Capture the cell that displays the provided text and extract its [x, y] central coordinate. 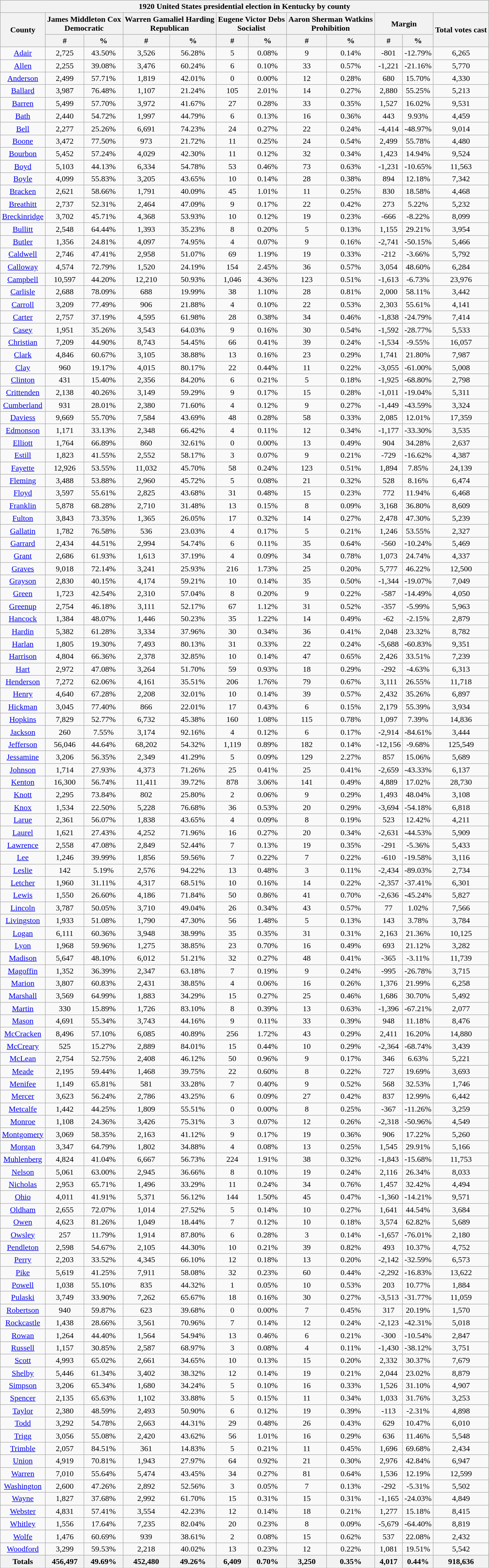
Franklin [23, 506]
21.80% [418, 355]
65.34% [104, 1386]
4,574 [65, 267]
31.48% [193, 506]
21.72% [193, 141]
78.09% [104, 292]
53.88% [104, 481]
61.34% [104, 1373]
Edmonson [23, 430]
Anderson [23, 78]
2,349 [146, 757]
44.40% [104, 1335]
1920 United States presidential election in Kentucky by county [244, 7]
3,105 [146, 355]
11.79% [104, 1235]
Bath [23, 116]
1,107 [146, 91]
693 [388, 945]
2,057 [65, 1448]
Bracken [23, 192]
57.24% [104, 154]
-9.68% [418, 744]
56.35% [104, 757]
1.12% [267, 606]
2,576 [146, 870]
2,621 [65, 192]
3,472 [65, 141]
3,108 [461, 795]
1,556 [65, 1524]
7,493 [146, 644]
56,046 [65, 744]
Hart [23, 669]
Greenup [23, 606]
Mason [23, 1021]
64 [232, 1461]
27.93% [104, 770]
-1,396 [388, 1009]
452,480 [146, 1561]
-1,430 [388, 1348]
4,468 [461, 192]
3,535 [461, 430]
Jessamine [23, 757]
3,444 [461, 732]
2,464 [146, 204]
-28.77% [418, 330]
1,809 [146, 1109]
5,619 [65, 1272]
2,830 [65, 581]
55.83% [104, 179]
50.90% [193, 1411]
Gallatin [23, 531]
87.80% [193, 1235]
37.96% [193, 631]
1,352 [65, 971]
55.34% [104, 1021]
35.23% [193, 229]
4,804 [65, 657]
81 [307, 1474]
4,161 [146, 682]
9,669 [65, 418]
57.04% [193, 594]
Knox [23, 807]
7.55% [104, 732]
-76.01% [418, 1235]
McLean [23, 1059]
40.26% [104, 393]
1,680 [146, 1386]
43.69% [193, 418]
Knott [23, 795]
11,059 [461, 1298]
1,805 [65, 644]
5,499 [65, 103]
14.83% [193, 1448]
74.95% [193, 242]
44.16% [193, 1021]
2,879 [461, 619]
73.35% [104, 518]
26.05% [193, 518]
40.09% [193, 192]
Lincoln [23, 908]
45.72% [193, 481]
1,933 [65, 920]
Webster [23, 1511]
44.30% [193, 1247]
56.28% [193, 53]
43.62% [193, 1436]
0.82% [351, 1247]
143 [388, 920]
68.97% [193, 1348]
1,155 [388, 229]
Jefferson [23, 744]
-1,843 [388, 1159]
1,819 [146, 78]
7,235 [146, 1524]
6,258 [461, 983]
Eugene Victor DebsSocialist [252, 24]
0.67% [351, 682]
2,945 [146, 1172]
54.67% [104, 1247]
2,361 [65, 820]
4,480 [461, 141]
2,179 [388, 707]
Mercer [23, 1096]
4,141 [461, 304]
1.91% [267, 1159]
19.51% [418, 1549]
9.93% [418, 116]
-2,123 [388, 1323]
Nicholas [23, 1185]
9,351 [461, 644]
37.68% [104, 1499]
2,798 [461, 380]
55.25% [418, 91]
5,382 [65, 631]
1,570 [461, 1310]
4,029 [146, 154]
Crittenden [23, 393]
Perry [23, 1260]
1,790 [146, 920]
-212 [388, 254]
443 [388, 116]
4,824 [65, 1159]
Simpson [23, 1386]
6,691 [146, 128]
47.26% [104, 1486]
5,221 [461, 1059]
1,838 [146, 820]
1,894 [388, 468]
4,373 [146, 770]
1,073 [388, 556]
27.52% [193, 1210]
94.22% [193, 870]
Hancock [23, 619]
58.17% [193, 455]
0.89% [267, 744]
7,010 [65, 1474]
-2.31% [418, 1411]
64.03% [193, 330]
36.39% [104, 971]
3,442 [461, 292]
42.84% [418, 1461]
-113 [388, 1411]
6,468 [461, 493]
59.96% [104, 945]
Estill [23, 455]
1,526 [388, 1386]
56.12% [193, 1197]
-10.24% [418, 543]
27.43% [104, 833]
3,574 [388, 1222]
Lewis [23, 895]
39.08% [104, 66]
8,033 [461, 1172]
6,085 [146, 1034]
-5.36% [418, 845]
47.41% [104, 254]
12.01% [418, 418]
-1,344 [388, 581]
65.02% [104, 1360]
60.36% [104, 933]
18.44% [193, 1222]
-15.68% [418, 1159]
4,330 [461, 78]
2,411 [388, 1034]
-33.30% [418, 430]
Owsley [23, 1235]
43.25% [193, 1096]
-2,357 [388, 883]
1,496 [146, 1185]
70.96% [193, 1323]
30.70% [418, 996]
860 [146, 443]
55.78% [418, 141]
2,972 [65, 669]
4,174 [146, 581]
65.63% [104, 1398]
-21.16% [418, 66]
2,138 [65, 393]
5,469 [461, 543]
80.13% [193, 644]
59.53% [104, 1549]
5,770 [461, 66]
24.81% [104, 242]
44.32% [193, 1285]
32.42% [418, 1185]
51.08% [104, 920]
11,032 [146, 468]
2,203 [65, 1260]
-2,631 [388, 833]
74.23% [193, 128]
52.77% [104, 719]
53 [232, 166]
154 [232, 267]
1,038 [65, 1285]
-2,318 [388, 1122]
456,497 [65, 1561]
537 [388, 1536]
-4.63% [418, 669]
15.18% [418, 1511]
346 [388, 1059]
Menifee [23, 1084]
Lee [23, 858]
2,347 [146, 971]
Aaron Sherman WatkinsProhibition [331, 24]
29 [232, 1423]
22.08% [418, 1536]
25.80% [193, 795]
24.36% [104, 1122]
-666 [388, 217]
Henry [23, 694]
1,564 [146, 1335]
73 [307, 166]
3,693 [461, 1071]
84.20% [193, 380]
77.49% [104, 304]
-19.07% [418, 581]
4,595 [146, 317]
224 [232, 1159]
2,440 [65, 116]
-587 [388, 594]
19.69% [418, 1071]
58.66% [104, 192]
1,536 [388, 1474]
835 [146, 1285]
Carroll [23, 304]
1,723 [65, 594]
-2,142 [388, 1260]
-1,011 [388, 393]
65.67% [193, 1298]
14,880 [461, 1034]
4,050 [461, 594]
3,282 [461, 945]
49.26% [193, 1561]
James Middleton CoxDemocratic [84, 24]
Allen [23, 66]
Garrard [23, 543]
1,746 [461, 1084]
72.14% [104, 568]
206 [232, 682]
68.51% [193, 883]
0.60% [267, 1071]
5,433 [461, 845]
3,843 [65, 518]
-16.62% [418, 455]
8,099 [461, 217]
20.19% [418, 1310]
23,976 [461, 279]
72.79% [104, 267]
1,914 [146, 1235]
71.60% [193, 405]
21.99% [418, 983]
12,210 [146, 279]
14,836 [461, 719]
-32.59% [418, 1260]
41.55% [104, 455]
2,048 [388, 631]
-62 [388, 619]
14.94% [418, 154]
Pike [23, 1272]
80.17% [193, 368]
44.90% [104, 342]
33.52% [104, 1260]
-45.24% [418, 895]
-2,292 [388, 1272]
54.32% [193, 744]
50.93% [193, 279]
1,823 [65, 455]
18.58% [418, 192]
59.56% [193, 858]
62.82% [418, 1222]
Harrison [23, 657]
3,488 [65, 481]
63.00% [104, 1172]
Adair [23, 53]
36.66% [193, 1172]
3,710 [146, 908]
-8.22% [418, 217]
1,960 [65, 883]
1.02% [418, 908]
2,889 [146, 1046]
Grayson [23, 581]
40.02% [193, 1549]
2,637 [461, 443]
31.10% [418, 1386]
-12,156 [388, 744]
28.66% [104, 1323]
10.77% [418, 1285]
84.51% [104, 1448]
Ohio [23, 1197]
931 [65, 405]
1,550 [65, 895]
3,476 [146, 66]
76.48% [104, 91]
61.93% [104, 556]
12,599 [461, 1474]
2,195 [65, 1071]
904 [388, 443]
45.71% [104, 217]
9,014 [461, 128]
43.50% [104, 53]
11,753 [461, 1159]
5,452 [65, 154]
-50.96% [418, 1122]
1.19% [267, 254]
48.59% [104, 1411]
-4,414 [388, 128]
71.96% [193, 833]
3,334 [146, 631]
-11.26% [418, 1109]
2,295 [65, 795]
-12.79% [418, 53]
Livingston [23, 920]
-1,534 [388, 342]
Ballard [23, 91]
5,311 [461, 393]
2,327 [461, 531]
3,069 [65, 1134]
Magoffin [23, 971]
65.81% [104, 1084]
-68.80% [418, 380]
82.04% [193, 1524]
5,232 [461, 204]
3,597 [65, 493]
1,108 [65, 1122]
-37.41% [418, 883]
2,737 [65, 204]
34.65% [193, 1360]
1,081 [388, 1549]
7,049 [461, 581]
Letcher [23, 883]
4,623 [65, 1222]
4,317 [146, 883]
21.36% [418, 933]
857 [388, 757]
Muhlenberg [23, 1159]
-3,513 [388, 1298]
-729 [388, 455]
1,943 [146, 1461]
50.05% [104, 908]
3,569 [65, 996]
4,387 [461, 455]
44.51% [104, 543]
Boone [23, 141]
-38.12% [418, 1348]
2,255 [65, 66]
878 [232, 782]
-1,592 [388, 330]
0.81% [351, 292]
Union [23, 1461]
11.18% [418, 1021]
19.30% [104, 644]
32.01% [193, 694]
6,897 [461, 694]
7,911 [146, 1272]
48.60% [418, 267]
3,299 [65, 1549]
2,663 [146, 1423]
17.64% [104, 1524]
688 [146, 292]
1,621 [65, 833]
42.23% [193, 1511]
43.68% [193, 493]
5,963 [461, 606]
2,558 [65, 845]
1,696 [388, 1448]
46.22% [418, 568]
5,533 [461, 330]
64.79% [104, 1147]
Powell [23, 1285]
216 [232, 568]
-31.77% [418, 1298]
866 [146, 707]
Boyd [23, 166]
4,368 [146, 217]
44.54% [418, 1210]
23.02% [418, 1373]
-560 [388, 543]
6,265 [461, 53]
431 [65, 380]
4,752 [461, 1247]
3,241 [146, 568]
Todd [23, 1423]
32.53% [418, 1084]
1,476 [65, 1536]
54.45% [193, 342]
Woodford [23, 1549]
830 [388, 192]
1,049 [146, 1222]
Laurel [23, 833]
Hopkins [23, 719]
10.47% [418, 1423]
Trigg [23, 1436]
33.29% [193, 1185]
55.10% [104, 1285]
3,426 [146, 1122]
-367 [388, 1109]
4,889 [388, 782]
680 [388, 78]
1,782 [65, 531]
-19.04% [418, 393]
32.61% [193, 443]
Montgomery [23, 1134]
4,017 [388, 1561]
5,166 [461, 1147]
2,408 [146, 1059]
34.28% [418, 443]
35.51% [193, 682]
52.44% [193, 845]
2,688 [65, 292]
31.11% [104, 883]
76.68% [193, 807]
5,446 [65, 1373]
536 [146, 531]
330 [65, 1009]
3,954 [461, 229]
0.40% [267, 1084]
23.32% [418, 631]
52.17% [193, 606]
361 [146, 1448]
McCracken [23, 1034]
5,474 [146, 1474]
52.56% [193, 1486]
5,777 [388, 568]
5,371 [146, 1197]
3,543 [146, 330]
59.29% [193, 393]
1,714 [65, 770]
58.11% [418, 292]
1,149 [65, 1084]
6,442 [461, 1096]
57.71% [104, 78]
Taylor [23, 1411]
19.99% [193, 292]
12.18% [418, 179]
56.24% [104, 1096]
66.89% [104, 443]
1,827 [65, 1499]
-84.61% [418, 732]
10,597 [65, 279]
-19.58% [418, 858]
McCreary [23, 1046]
4,907 [461, 1386]
11.46% [418, 1436]
257 [65, 1235]
-5.31% [418, 1486]
Boyle [23, 179]
34.29% [193, 996]
3,116 [461, 858]
2,135 [65, 1398]
5,502 [461, 1486]
45.70% [193, 468]
41.12% [193, 1134]
5,018 [461, 1323]
1,376 [388, 983]
Nelson [23, 1172]
3.06% [267, 782]
6,474 [461, 481]
1,883 [146, 996]
-43.59% [418, 405]
9,524 [461, 154]
623 [146, 1310]
2,847 [461, 1335]
7,272 [65, 682]
60.67% [104, 355]
2,332 [388, 1360]
4,494 [461, 1185]
-2,741 [388, 242]
68.28% [104, 506]
2,958 [146, 254]
-42.31% [418, 1323]
1,275 [146, 945]
66 [232, 342]
-365 [388, 958]
77.50% [104, 141]
1.72% [267, 1034]
4,898 [461, 1411]
49.69% [104, 1561]
Shelby [23, 1373]
39.75% [193, 1071]
-995 [388, 971]
3.78% [418, 920]
-10.54% [418, 1335]
Breckinridge [23, 217]
7,414 [461, 317]
2,655 [65, 1210]
92.16% [193, 732]
6.63% [418, 1059]
60.83% [104, 983]
Margin [404, 24]
Hickman [23, 707]
71.84% [193, 895]
-357 [388, 606]
772 [388, 493]
3,787 [65, 908]
2,892 [146, 1486]
-610 [388, 858]
47.09% [193, 204]
3,987 [65, 91]
34.24% [193, 1386]
2,587 [146, 1348]
6,667 [146, 1159]
8,496 [65, 1034]
12.19% [418, 1474]
3,784 [461, 920]
44.31% [193, 1423]
9,531 [461, 103]
1,033 [388, 1398]
38.32% [193, 1373]
1.48% [267, 920]
2,431 [146, 983]
24.19% [193, 267]
2,356 [146, 380]
39.72% [193, 782]
2,552 [146, 455]
Johnson [23, 770]
3,324 [461, 405]
Metcalfe [23, 1109]
6,111 [65, 933]
939 [146, 1536]
2,310 [146, 594]
2.27% [351, 757]
25.26% [104, 128]
38.61% [193, 1536]
24.74% [418, 556]
54.74% [193, 543]
568 [388, 1084]
22.01% [193, 707]
-2,434 [388, 870]
129 [307, 757]
1,384 [65, 619]
Robertson [23, 1310]
-24.79% [418, 317]
1,097 [388, 719]
1,264 [65, 1335]
81.26% [104, 1222]
44.13% [104, 166]
26.34% [418, 1172]
5,909 [461, 833]
1.22% [267, 619]
42.54% [104, 594]
1,119 [232, 744]
4.36% [267, 279]
Carter [23, 317]
2,044 [388, 1373]
66.42% [193, 430]
Clay [23, 368]
-43.33% [418, 770]
3,056 [65, 1436]
10.37% [418, 1247]
3,259 [461, 1109]
5,878 [65, 506]
54.72% [104, 116]
Bourbon [23, 154]
Trimble [23, 1448]
Kenton [23, 782]
69.68% [418, 1448]
2,786 [146, 1096]
1.50% [267, 1197]
3,045 [65, 707]
Barren [23, 103]
26.55% [418, 682]
2,000 [388, 292]
2,725 [65, 53]
-1,657 [388, 1235]
948 [388, 1021]
5,260 [461, 1134]
Breathitt [23, 204]
3,402 [146, 1373]
67 [232, 606]
27.97% [193, 1461]
2,825 [146, 493]
5,228 [146, 807]
3,439 [461, 1046]
3,054 [388, 267]
15.70% [418, 78]
525 [65, 1046]
Oldham [23, 1210]
2,953 [65, 1185]
41.29% [193, 757]
960 [65, 368]
7,829 [65, 719]
4,993 [65, 1360]
38.88% [193, 355]
-5,688 [388, 644]
0.47% [351, 1197]
22.50% [104, 807]
19.17% [104, 368]
1,157 [65, 1348]
Rockcastle [23, 1323]
33.51% [418, 657]
317 [388, 1310]
73.84% [104, 795]
38.99% [193, 933]
3,684 [461, 1210]
5,647 [65, 958]
1,764 [65, 443]
7,584 [146, 418]
9,018 [65, 568]
Hardin [23, 631]
2,686 [65, 556]
6,732 [146, 719]
3,347 [65, 1147]
26.60% [104, 895]
3,623 [65, 1096]
33.13% [104, 430]
3,209 [65, 304]
2,598 [65, 1247]
11,739 [461, 958]
0.76% [351, 1185]
2,976 [388, 1461]
7.85% [418, 468]
2,994 [146, 543]
Totals [23, 1561]
59.87% [104, 1310]
1,442 [65, 1109]
2,992 [146, 1499]
75.31% [193, 1122]
0.86% [267, 895]
79 [307, 682]
Fayette [23, 468]
34.88% [193, 1147]
2,426 [388, 657]
60.69% [104, 1536]
4,345 [146, 1260]
2,478 [388, 518]
-1,165 [388, 1499]
Lawrence [23, 845]
61.28% [104, 631]
16.20% [418, 1034]
Martin [23, 1009]
2,548 [65, 229]
-2.15% [418, 619]
11.94% [418, 493]
940 [65, 1310]
66.10% [193, 1260]
-5.99% [418, 606]
6,409 [232, 1561]
Green [23, 594]
2,208 [146, 694]
5.22% [418, 204]
Graves [23, 568]
5,792 [461, 254]
4,549 [461, 1122]
1,438 [65, 1323]
9,571 [461, 1197]
3,702 [65, 217]
29.21% [418, 229]
5,061 [65, 1172]
55.70% [104, 418]
Fleming [23, 481]
-67.21% [418, 1009]
7,342 [461, 179]
-64.40% [418, 1524]
141 [307, 782]
15.06% [418, 757]
894 [388, 179]
55.64% [104, 1474]
29.91% [418, 1147]
1,527 [388, 103]
44.20% [104, 279]
40.89% [193, 1034]
44.79% [193, 116]
2,180 [461, 1235]
33.90% [104, 1298]
56.07% [104, 820]
3,749 [65, 1298]
84.01% [193, 1046]
2,420 [146, 1436]
2,600 [65, 1486]
Fulton [23, 518]
55.51% [193, 1109]
3,253 [461, 1398]
5,008 [461, 368]
125,549 [461, 744]
973 [146, 141]
12,500 [461, 568]
2.01% [267, 91]
Total votes cast [461, 30]
60 [307, 1272]
Warren Gamaliel HardingRepublican [170, 24]
0.30% [351, 1461]
33.88% [193, 1398]
3,264 [146, 669]
15.89% [104, 1009]
1,446 [146, 619]
Harlan [23, 644]
Calloway [23, 267]
30.85% [104, 1348]
67.28% [104, 694]
-1,360 [388, 1197]
45.38% [193, 719]
Henderson [23, 682]
802 [146, 795]
1,545 [388, 1147]
42.01% [193, 78]
Marshall [23, 996]
8,879 [461, 1373]
Wayne [23, 1499]
2,734 [461, 870]
17.22% [418, 1134]
2,493 [146, 1411]
54.94% [193, 1335]
-89.03% [418, 870]
2,105 [146, 1247]
-2,364 [388, 1046]
Morgan [23, 1147]
7.39% [418, 719]
1,534 [65, 807]
727 [388, 1071]
1,102 [146, 1398]
-1,925 [388, 380]
Floyd [23, 493]
83.10% [193, 1009]
Jackson [23, 732]
-6.73% [418, 279]
12.99% [418, 1096]
11,563 [461, 166]
-1,177 [388, 430]
2,116 [388, 1172]
-44.53% [418, 833]
2,746 [65, 254]
-3,694 [388, 807]
-300 [388, 1335]
2,085 [388, 418]
30.37% [418, 1360]
40.15% [104, 581]
5,213 [461, 91]
76.58% [104, 531]
1,726 [146, 1009]
44.25% [104, 1109]
142 [65, 870]
Casey [23, 330]
1,884 [461, 1285]
39.68% [193, 1310]
-60.83% [418, 644]
51.21% [193, 958]
58.35% [104, 1134]
59.21% [193, 581]
4,011 [65, 1197]
115 [307, 719]
15.40% [104, 380]
2,960 [146, 481]
21.12% [418, 945]
1,613 [146, 556]
-801 [388, 53]
918,636 [461, 1561]
1,046 [232, 279]
260 [65, 732]
Logan [23, 933]
7,239 [461, 657]
2,348 [146, 430]
43.45% [193, 1474]
41.91% [104, 1197]
6,818 [461, 807]
Clinton [23, 380]
6,947 [461, 1461]
3,972 [146, 103]
52.75% [104, 1059]
5,548 [461, 1436]
50.23% [193, 619]
8.16% [418, 481]
17.02% [418, 782]
0.65% [351, 657]
1,951 [65, 330]
8,743 [146, 342]
41.04% [104, 1159]
-26.78% [418, 971]
Rowan [23, 1335]
51.70% [193, 669]
144 [232, 1197]
1.10% [267, 292]
53.93% [193, 217]
68,202 [146, 744]
4,211 [461, 820]
Campbell [23, 279]
7,679 [461, 1360]
2,378 [146, 657]
3,168 [388, 506]
8,609 [461, 506]
1,014 [146, 1210]
-1,613 [388, 279]
77.40% [104, 707]
Leslie [23, 870]
8,476 [461, 1021]
636 [388, 1436]
28,730 [461, 782]
5,466 [461, 242]
1.76% [267, 682]
Clark [23, 355]
Elliott [23, 443]
-48.97% [418, 128]
2,757 [65, 317]
1,791 [146, 192]
3,743 [146, 1021]
Scott [23, 1360]
-24.03% [418, 1499]
-3.66% [418, 254]
-68.74% [418, 1046]
Bullitt [23, 229]
44.64% [104, 744]
13,622 [461, 1272]
Warren [23, 1474]
-3,055 [388, 368]
837 [388, 1096]
2,710 [146, 506]
182 [307, 744]
Larue [23, 820]
21.88% [193, 304]
-50.15% [418, 242]
48.04% [418, 795]
52.31% [104, 204]
-14.49% [418, 594]
4,015 [146, 368]
-2,636 [388, 895]
1,997 [146, 116]
Whitley [23, 1524]
46.12% [193, 1059]
-61.00% [418, 368]
77 [388, 908]
17,359 [461, 418]
16,057 [461, 342]
4,640 [65, 694]
3,554 [146, 1511]
Washington [23, 1486]
1,493 [388, 795]
105 [232, 91]
7,262 [146, 1298]
62.06% [104, 682]
3,250 [307, 1561]
1,365 [146, 518]
-3.11% [418, 958]
Cumberland [23, 405]
15.27% [104, 1046]
4,099 [65, 179]
Pendleton [23, 1247]
64.44% [104, 229]
11,411 [146, 782]
-5,679 [388, 1524]
2,277 [65, 128]
55.08% [104, 1436]
2,077 [461, 1009]
-2,659 [388, 770]
Russell [23, 1348]
46.18% [104, 606]
41 [307, 895]
1,968 [65, 945]
273 [388, 204]
56.74% [104, 782]
Daviess [23, 418]
Monroe [23, 1122]
Lyon [23, 945]
-54.18% [418, 807]
4,919 [65, 1461]
0.62% [351, 1536]
1 [232, 1285]
2,849 [146, 845]
24,139 [461, 468]
1,802 [146, 1147]
-14.21% [418, 1197]
1,741 [388, 355]
21.24% [193, 91]
-2,914 [388, 732]
47 [307, 657]
16.02% [418, 103]
-16.83% [418, 1272]
28.01% [104, 405]
51.07% [193, 254]
58.08% [193, 1272]
4,097 [146, 242]
1,393 [146, 229]
1,171 [65, 430]
6,010 [461, 1423]
70.81% [104, 1461]
Owen [23, 1222]
2,303 [388, 304]
65.71% [104, 1185]
56.73% [193, 1159]
59 [232, 669]
6,573 [461, 1260]
-1,449 [388, 405]
5,542 [461, 1549]
256 [232, 1034]
1.08% [267, 719]
-10.65% [418, 166]
-291 [388, 845]
6,301 [461, 883]
49.04% [193, 908]
59.44% [104, 1071]
41.25% [104, 1272]
1,423 [388, 154]
42.30% [193, 154]
6,313 [461, 669]
7,987 [461, 355]
3,807 [65, 983]
Pulaski [23, 1298]
0.50% [351, 581]
5.19% [104, 870]
33.28% [193, 1084]
16,300 [65, 782]
25.93% [193, 568]
3,715 [461, 971]
3,526 [146, 53]
160 [232, 719]
Grant [23, 556]
5,827 [461, 895]
4,846 [65, 355]
3,292 [65, 1423]
31.76% [418, 1398]
2,661 [146, 1360]
203 [388, 1285]
0.92% [267, 1461]
4,831 [65, 1511]
5,239 [461, 518]
Meade [23, 1071]
4,849 [461, 1499]
4,337 [461, 556]
1,520 [146, 267]
4,691 [65, 1021]
1,641 [388, 1210]
-1,231 [388, 166]
523 [388, 820]
12.42% [418, 820]
71.26% [193, 770]
629 [388, 1423]
Spencer [23, 1398]
Madison [23, 958]
Christian [23, 342]
7,209 [65, 342]
6,137 [461, 770]
63.18% [193, 971]
11,718 [461, 682]
Butler [23, 242]
66.36% [104, 657]
7,566 [461, 908]
Caldwell [23, 254]
3,174 [146, 732]
57.10% [104, 1034]
581 [146, 1084]
6,334 [146, 166]
72.07% [104, 1210]
3,149 [146, 393]
57.70% [104, 103]
3,205 [146, 179]
64.99% [104, 996]
Marion [23, 983]
6,012 [146, 958]
5,103 [65, 166]
48.10% [104, 958]
2,880 [388, 91]
5,492 [461, 996]
60.24% [193, 66]
48.07% [104, 619]
36.80% [418, 506]
1,686 [388, 996]
1.73% [267, 568]
-9.55% [418, 342]
41.67% [193, 103]
6,284 [461, 267]
61.98% [193, 317]
4,252 [146, 833]
4,459 [461, 116]
8,819 [461, 1524]
-1,221 [388, 66]
69 [232, 254]
1,277 [388, 1511]
528 [388, 481]
57.41% [104, 1511]
3,934 [461, 707]
1,856 [146, 858]
61.70% [193, 1499]
493 [388, 1247]
1,468 [146, 1071]
2,218 [146, 1549]
4,186 [146, 895]
County [23, 30]
39.99% [104, 858]
3,751 [461, 1348]
8,782 [461, 631]
Bell [23, 128]
0.93% [267, 669]
8,415 [461, 1511]
-1,838 [388, 317]
1,457 [388, 1185]
Carlisle [23, 292]
2.45% [267, 267]
3,948 [146, 933]
23.03% [193, 531]
55.39% [418, 707]
Wolfe [23, 1536]
32.85% [193, 657]
3,561 [146, 1323]
1,356 [65, 242]
10,125 [461, 933]
0.96% [267, 1059]
12,926 [65, 468]
